Extract the (x, y) coordinate from the center of the cell holding the provided text.  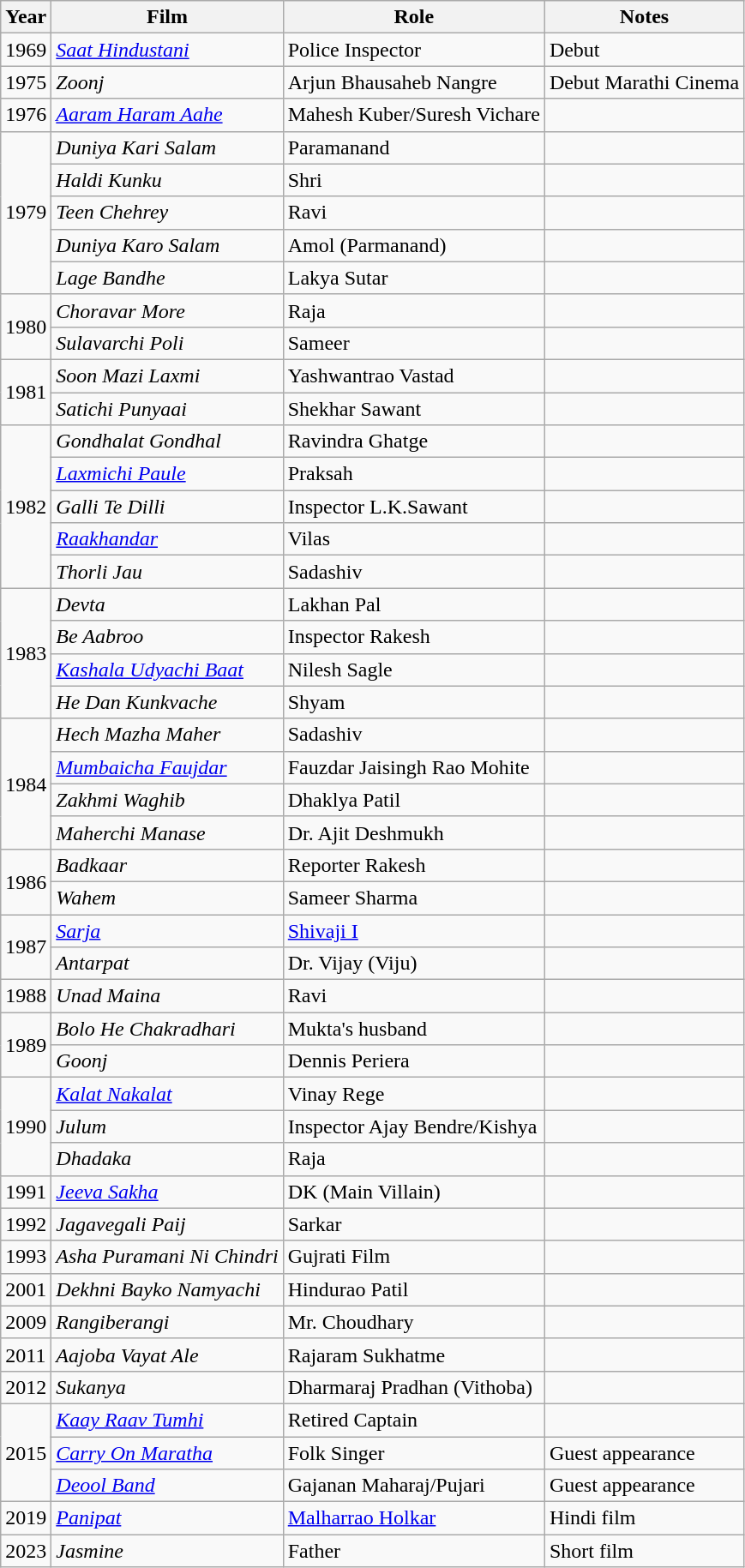
Ravindra Ghatge (413, 442)
Gujrati Film (413, 1257)
Dhaklya Patil (413, 800)
1993 (26, 1257)
Nilesh Sagle (413, 670)
Jagavegali Paij (167, 1224)
Haldi Kunku (167, 180)
Arjun Bhausaheb Nangre (413, 82)
Unad Maina (167, 996)
Mukta's husband (413, 1029)
1987 (26, 946)
Rangiberangi (167, 1322)
1975 (26, 82)
Shyam (413, 702)
1992 (26, 1224)
Inspector Rakesh (413, 637)
Reporter Rakesh (413, 865)
1990 (26, 1126)
Paramanand (413, 147)
2015 (26, 1452)
Julum (167, 1126)
Antarpat (167, 964)
1988 (26, 996)
Retired Captain (413, 1420)
Aajoba Vayat Ale (167, 1355)
Thorli Jau (167, 572)
Gondhalat Gondhal (167, 442)
Debut (644, 50)
Panipat (167, 1518)
Dr. Vijay (Viju) (413, 964)
2023 (26, 1551)
Vilas (413, 539)
Hindurao Patil (413, 1289)
Lakhan Pal (413, 604)
1983 (26, 653)
Saat Hindustani (167, 50)
Jasmine (167, 1551)
Kashala Udyachi Baat (167, 670)
Satichi Punyaai (167, 409)
Praksah (413, 474)
Carry On Maratha (167, 1453)
Deool Band (167, 1486)
Dennis Periera (413, 1061)
Zoonj (167, 82)
Rajaram Sukhatme (413, 1355)
Sukanya (167, 1387)
1989 (26, 1045)
1980 (26, 327)
Hech Mazha Maher (167, 735)
Badkaar (167, 865)
Film (167, 17)
Sulavarchi Poli (167, 343)
Lakya Sutar (413, 278)
Sameer (413, 343)
Teen Chehrey (167, 213)
He Dan Kunkvache (167, 702)
Laxmichi Paule (167, 474)
Dharmaraj Pradhan (Vithoba) (413, 1387)
Kalat Nakalat (167, 1094)
Raakhandar (167, 539)
Fauzdar Jaisingh Rao Mohite (413, 767)
Vinay Rege (413, 1094)
Dekhni Bayko Namyachi (167, 1289)
Aaram Haram Aahe (167, 115)
Mr. Choudhary (413, 1322)
Yashwantrao Vastad (413, 375)
2009 (26, 1322)
2011 (26, 1355)
Folk Singer (413, 1453)
Shekhar Sawant (413, 409)
Duniya Kari Salam (167, 147)
Lage Bandhe (167, 278)
DK (Main Villain) (413, 1192)
Goonj (167, 1061)
Soon Mazi Laxmi (167, 375)
Inspector L.K.Sawant (413, 507)
Maherchi Manase (167, 832)
Amol (Parmanand) (413, 245)
Be Aabroo (167, 637)
Bolo He Chakradhari (167, 1029)
Notes (644, 17)
Devta (167, 604)
Hindi film (644, 1518)
Sarkar (413, 1224)
1979 (26, 213)
1981 (26, 392)
Sameer Sharma (413, 898)
Debut Marathi Cinema (644, 82)
Mumbaicha Faujdar (167, 767)
1976 (26, 115)
Inspector Ajay Bendre/Kishya (413, 1126)
Galli Te Dilli (167, 507)
Shivaji I (413, 930)
Gajanan Maharaj/Pujari (413, 1486)
Choravar More (167, 310)
Kaay Raav Tumhi (167, 1420)
Short film (644, 1551)
Asha Puramani Ni Chindri (167, 1257)
1991 (26, 1192)
Role (413, 17)
Dhadaka (167, 1159)
Father (413, 1551)
1982 (26, 507)
2019 (26, 1518)
Sarja (167, 930)
Wahem (167, 898)
Shri (413, 180)
Mahesh Kuber/Suresh Vichare (413, 115)
Police Inspector (413, 50)
1984 (26, 784)
1986 (26, 881)
2001 (26, 1289)
Dr. Ajit Deshmukh (413, 832)
1969 (26, 50)
Malharrao Holkar (413, 1518)
2012 (26, 1387)
Jeeva Sakha (167, 1192)
Duniya Karo Salam (167, 245)
Zakhmi Waghib (167, 800)
Year (26, 17)
